Search for the cell housing the specified text and yield its (x, y) center coordinate. 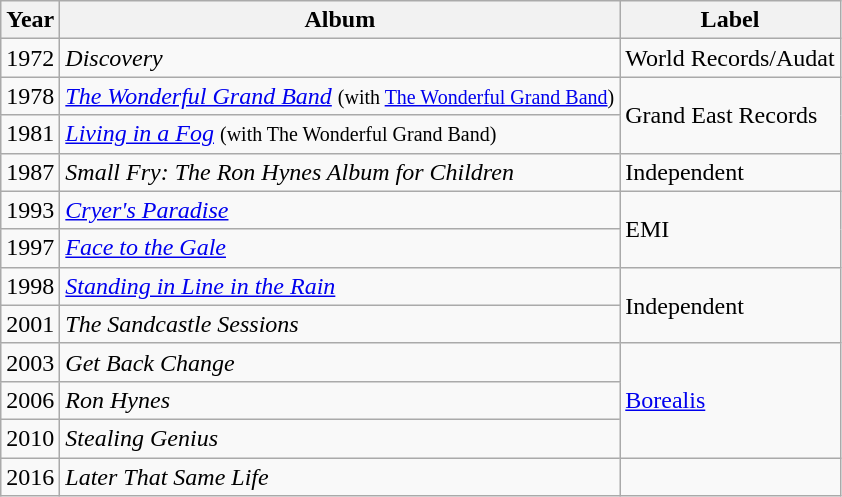
Living in a Fog (with The Wonderful Grand Band) (340, 134)
Later That Same Life (340, 477)
Grand East Records (730, 115)
Ron Hynes (340, 400)
Face to the Gale (340, 248)
2003 (30, 362)
Standing in Line in the Rain (340, 286)
Label (730, 20)
2010 (30, 438)
The Sandcastle Sessions (340, 324)
2016 (30, 477)
The Wonderful Grand Band (with The Wonderful Grand Band) (340, 96)
World Records/Audat (730, 58)
1987 (30, 172)
2001 (30, 324)
1978 (30, 96)
2006 (30, 400)
1981 (30, 134)
Borealis (730, 400)
EMI (730, 229)
Small Fry: The Ron Hynes Album for Children (340, 172)
Get Back Change (340, 362)
1972 (30, 58)
1997 (30, 248)
Year (30, 20)
1993 (30, 210)
Discovery (340, 58)
Stealing Genius (340, 438)
Album (340, 20)
1998 (30, 286)
Cryer's Paradise (340, 210)
